For the text-containing cell, return its midpoint in [X, Y] coordinate format. 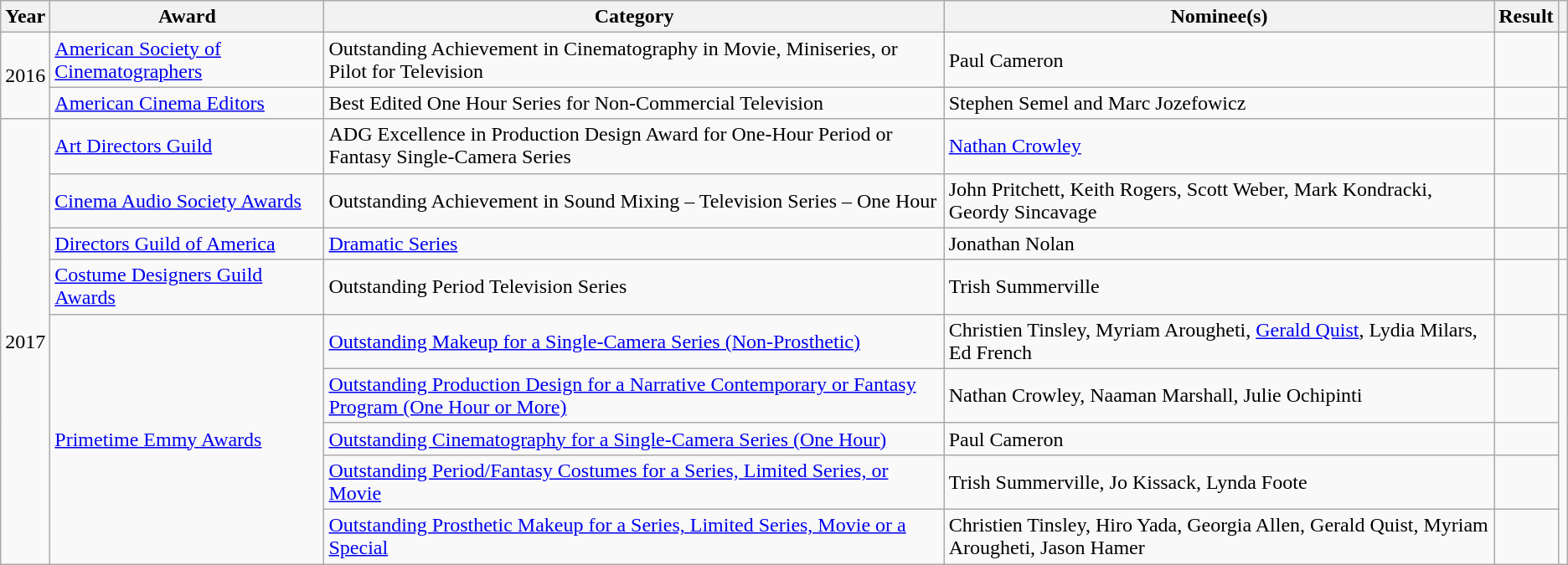
Category [634, 17]
Primetime Emmy Awards [188, 439]
Trish Summerville [1220, 286]
Dramatic Series [634, 244]
Year [25, 17]
Outstanding Period Television Series [634, 286]
Outstanding Makeup for a Single-Camera Series (Non-Prosthetic) [634, 342]
Jonathan Nolan [1220, 244]
Outstanding Period/Fantasy Costumes for a Series, Limited Series, or Movie [634, 482]
Art Directors Guild [188, 146]
Best Edited One Hour Series for Non-Commercial Television [634, 103]
Outstanding Achievement in Cinematography in Movie, Miniseries, or Pilot for Television [634, 60]
2017 [25, 342]
Nathan Crowley [1220, 146]
Outstanding Cinematography for a Single-Camera Series (One Hour) [634, 439]
Outstanding Prosthetic Makeup for a Series, Limited Series, Movie or a Special [634, 536]
American Society of Cinematographers [188, 60]
ADG Excellence in Production Design Award for One-Hour Period or Fantasy Single-Camera Series [634, 146]
Directors Guild of America [188, 244]
Christien Tinsley, Hiro Yada, Georgia Allen, Gerald Quist, Myriam Arougheti, Jason Hamer [1220, 536]
Trish Summerville, Jo Kissack, Lynda Foote [1220, 482]
2016 [25, 75]
Award [188, 17]
Outstanding Achievement in Sound Mixing – Television Series – One Hour [634, 201]
Nominee(s) [1220, 17]
John Pritchett, Keith Rogers, Scott Weber, Mark Kondracki, Geordy Sincavage [1220, 201]
Outstanding Production Design for a Narrative Contemporary or Fantasy Program (One Hour or More) [634, 395]
American Cinema Editors [188, 103]
Cinema Audio Society Awards [188, 201]
Costume Designers Guild Awards [188, 286]
Christien Tinsley, Myriam Arougheti, Gerald Quist, Lydia Milars, Ed French [1220, 342]
Nathan Crowley, Naaman Marshall, Julie Ochipinti [1220, 395]
Stephen Semel and Marc Jozefowicz [1220, 103]
Result [1526, 17]
